Extract the [X, Y] coordinate from the center of the cell holding the provided text.  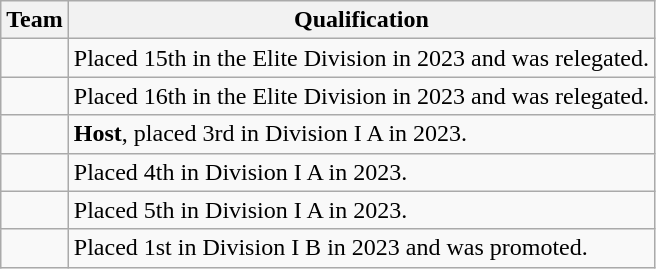
Team [35, 20]
Placed 16th in the Elite Division in 2023 and was relegated. [361, 96]
Qualification [361, 20]
Placed 5th in Division I A in 2023. [361, 210]
Placed 15th in the Elite Division in 2023 and was relegated. [361, 58]
Placed 1st in Division I B in 2023 and was promoted. [361, 248]
Placed 4th in Division I A in 2023. [361, 172]
Host, placed 3rd in Division I A in 2023. [361, 134]
